Provide the (x, y) coordinate of the cell's center where the given text is located.  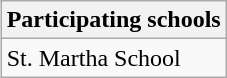
Participating schools (114, 20)
St. Martha School (114, 58)
